For the text-containing cell, return its midpoint in [x, y] coordinate format. 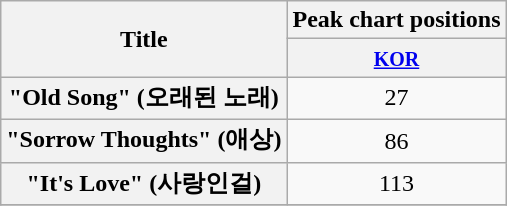
86 [396, 140]
113 [396, 184]
27 [396, 98]
Peak chart positions [396, 20]
Title [144, 39]
KOR [396, 58]
"It's Love" (사랑인걸) [144, 184]
"Sorrow Thoughts" (애상) [144, 140]
"Old Song" (오래된 노래) [144, 98]
